From the cell containing the given text, extract its center point as [X, Y] coordinate. 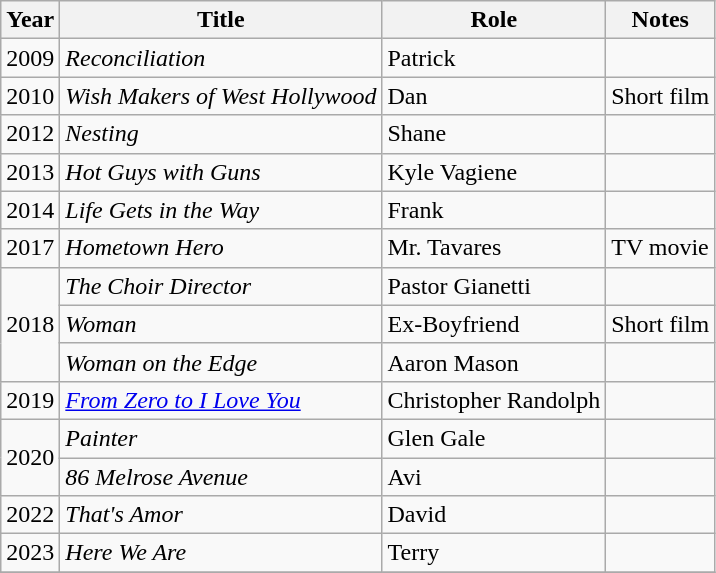
Role [494, 20]
Painter [221, 438]
Year [30, 20]
Glen Gale [494, 438]
2018 [30, 324]
Here We Are [221, 553]
2009 [30, 58]
Mr. Tavares [494, 248]
Avi [494, 477]
Reconciliation [221, 58]
2022 [30, 515]
Pastor Gianetti [494, 286]
Woman on the Edge [221, 362]
Dan [494, 96]
2010 [30, 96]
2023 [30, 553]
David [494, 515]
2013 [30, 172]
2014 [30, 210]
86 Melrose Avenue [221, 477]
Notes [660, 20]
2020 [30, 457]
Hometown Hero [221, 248]
Frank [494, 210]
The Choir Director [221, 286]
2012 [30, 134]
Hot Guys with Guns [221, 172]
Life Gets in the Way [221, 210]
Title [221, 20]
Ex-Boyfriend [494, 324]
Nesting [221, 134]
Christopher Randolph [494, 400]
2017 [30, 248]
Terry [494, 553]
Aaron Mason [494, 362]
2019 [30, 400]
From Zero to I Love You [221, 400]
That's Amor [221, 515]
Woman [221, 324]
Patrick [494, 58]
Wish Makers of West Hollywood [221, 96]
Shane [494, 134]
Kyle Vagiene [494, 172]
TV movie [660, 248]
